Identify which cell holds the provided text, then report its (X, Y) central coordinate. 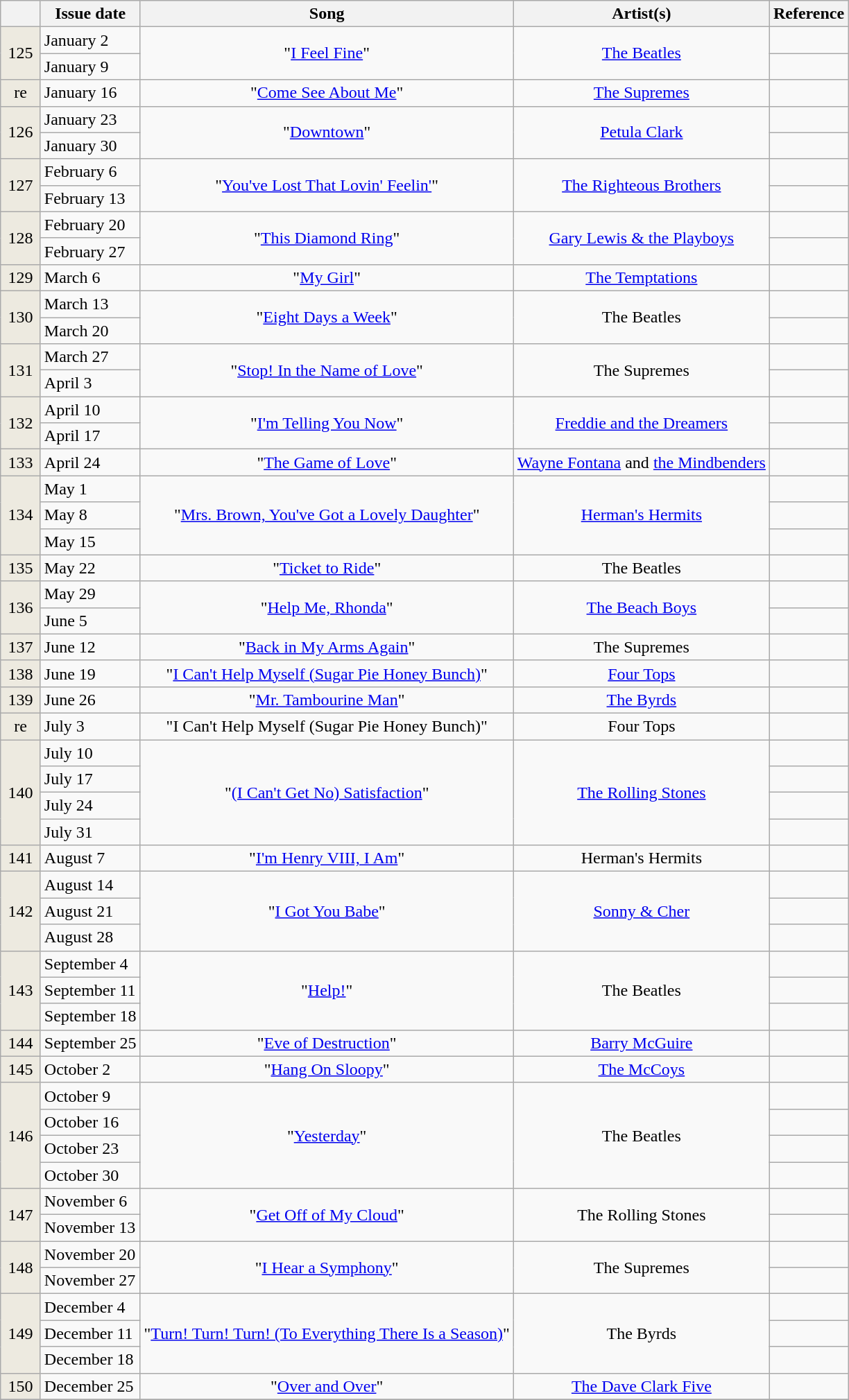
February 6 (90, 172)
149 (21, 1333)
138 (21, 673)
"This Diamond Ring" (327, 238)
Wayne Fontana and the Mindbenders (641, 463)
May 29 (90, 594)
"(I Can't Get No) Satisfaction" (327, 792)
September 4 (90, 964)
139 (21, 700)
150 (21, 1386)
Artist(s) (641, 14)
September 18 (90, 1017)
129 (21, 277)
135 (21, 568)
May 8 (90, 515)
"I'm Henry VIII, I Am" (327, 858)
August 28 (90, 937)
"Stop! In the Name of Love" (327, 370)
Freddie and the Dreamers (641, 423)
September 11 (90, 990)
"Downtown" (327, 132)
January 16 (90, 93)
September 25 (90, 1043)
"Yesterday" (327, 1135)
"I'm Telling You Now" (327, 423)
"Come See About Me" (327, 93)
Reference (809, 14)
August 14 (90, 885)
May 1 (90, 489)
March 6 (90, 277)
Barry McGuire (641, 1043)
132 (21, 423)
"Get Off of My Cloud" (327, 1215)
Petula Clark (641, 132)
"Over and Over" (327, 1386)
140 (21, 792)
The Dave Clark Five (641, 1386)
October 16 (90, 1122)
136 (21, 607)
142 (21, 911)
October 9 (90, 1096)
November 6 (90, 1202)
June 19 (90, 673)
November 13 (90, 1228)
Gary Lewis & the Playboys (641, 238)
"Help Me, Rhonda" (327, 607)
"I Feel Fine" (327, 53)
Song (327, 14)
144 (21, 1043)
June 12 (90, 647)
August 21 (90, 911)
November 20 (90, 1254)
"Ticket to Ride" (327, 568)
Issue date (90, 14)
133 (21, 463)
August 7 (90, 858)
May 22 (90, 568)
January 2 (90, 40)
January 30 (90, 146)
The Temptations (641, 277)
October 30 (90, 1175)
128 (21, 238)
The Righteous Brothers (641, 185)
May 15 (90, 542)
July 10 (90, 752)
145 (21, 1069)
March 20 (90, 331)
February 13 (90, 198)
"Help!" (327, 990)
January 9 (90, 67)
November 27 (90, 1281)
April 24 (90, 463)
February 27 (90, 251)
"Mrs. Brown, You've Got a Lovely Daughter" (327, 515)
146 (21, 1135)
"Turn! Turn! Turn! (To Everything There Is a Season)" (327, 1333)
130 (21, 317)
April 10 (90, 410)
April 17 (90, 436)
January 23 (90, 119)
134 (21, 515)
147 (21, 1215)
July 3 (90, 726)
December 25 (90, 1386)
"Back in My Arms Again" (327, 647)
148 (21, 1268)
"I Hear a Symphony" (327, 1268)
"My Girl" (327, 277)
125 (21, 53)
126 (21, 132)
131 (21, 370)
October 23 (90, 1148)
July 31 (90, 832)
"I Got You Babe" (327, 911)
"Mr. Tambourine Man" (327, 700)
"The Game of Love" (327, 463)
141 (21, 858)
October 2 (90, 1069)
March 27 (90, 357)
June 5 (90, 621)
July 24 (90, 806)
December 4 (90, 1307)
127 (21, 185)
The McCoys (641, 1069)
"Eight Days a Week" (327, 317)
143 (21, 990)
Sonny & Cher (641, 911)
April 3 (90, 383)
"Eve of Destruction" (327, 1043)
"You've Lost That Lovin' Feelin'" (327, 185)
The Beach Boys (641, 607)
137 (21, 647)
June 26 (90, 700)
December 11 (90, 1333)
July 17 (90, 779)
March 13 (90, 304)
February 20 (90, 225)
"Hang On Sloopy" (327, 1069)
December 18 (90, 1360)
